Output the [x, y] coordinate of the center of the cell containing the given text.  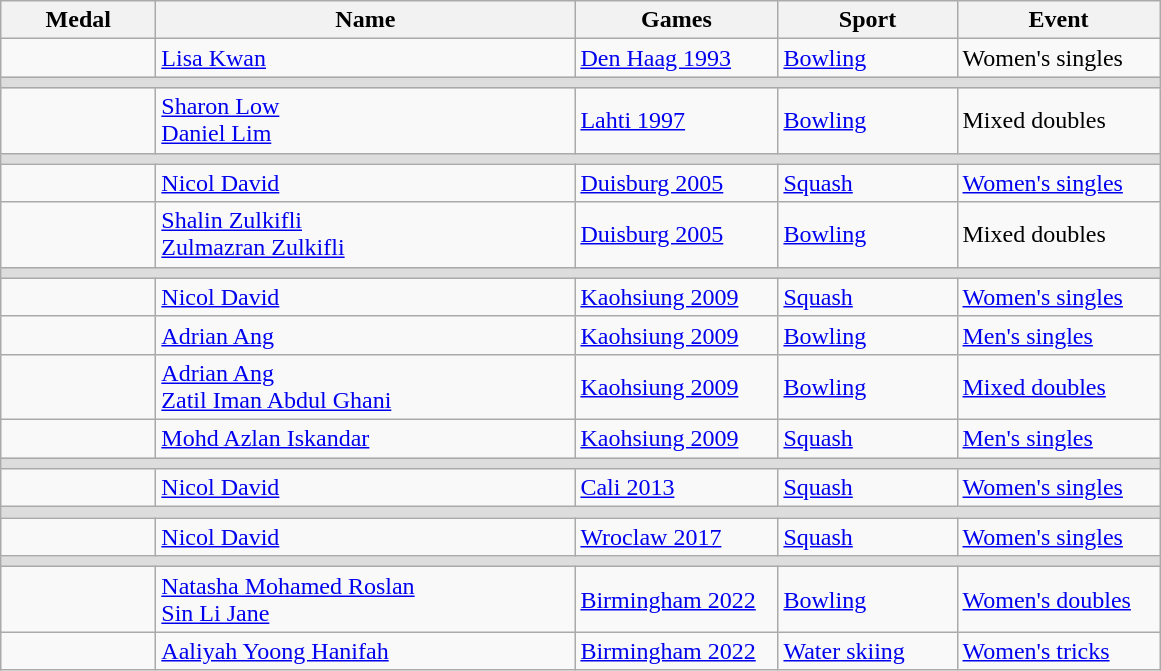
Den Haag 1993 [676, 58]
Women's doubles [1058, 600]
Water skiing [868, 651]
Adrian AngZatil Iman Abdul Ghani [366, 386]
Event [1058, 20]
Shalin ZulkifliZulmazran Zulkifli [366, 234]
Lisa Kwan [366, 58]
Women's tricks [1058, 651]
Mohd Azlan Iskandar [366, 438]
Wroclaw 2017 [676, 537]
Medal [78, 20]
Games [676, 20]
Lahti 1997 [676, 120]
Sport [868, 20]
Natasha Mohamed RoslanSin Li Jane [366, 600]
Cali 2013 [676, 488]
Adrian Ang [366, 335]
Sharon LowDaniel Lim [366, 120]
Aaliyah Yoong Hanifah [366, 651]
Name [366, 20]
